Output the [x, y] coordinate of the center of the cell containing the given text.  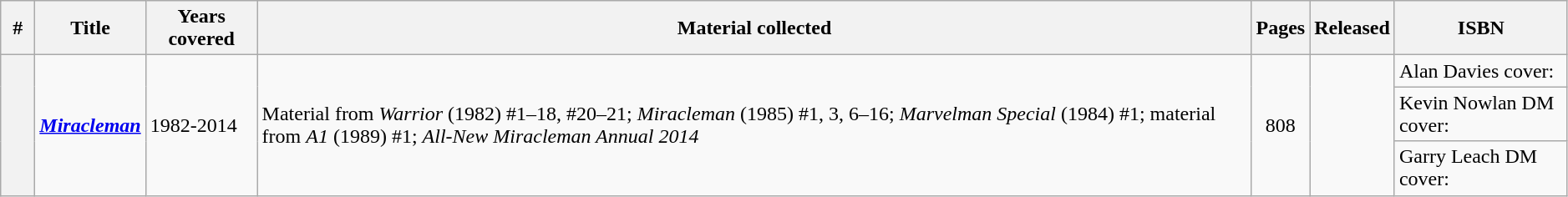
# [18, 28]
808 [1281, 125]
Title [90, 28]
Garry Leach DM cover: [1480, 169]
Alan Davies cover: [1480, 71]
Material collected [754, 28]
Miracleman [90, 125]
ISBN [1480, 28]
Pages [1281, 28]
1982-2014 [201, 125]
Years covered [201, 28]
Released [1352, 28]
Kevin Nowlan DM cover: [1480, 114]
